Search for the cell housing the specified text and yield its [x, y] center coordinate. 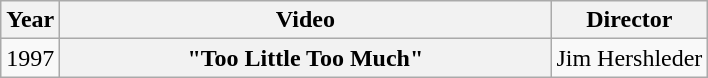
Jim Hershleder [630, 58]
1997 [30, 58]
Director [630, 20]
"Too Little Too Much" [306, 58]
Video [306, 20]
Year [30, 20]
